Return (x, y) of the center of cell containing provided text 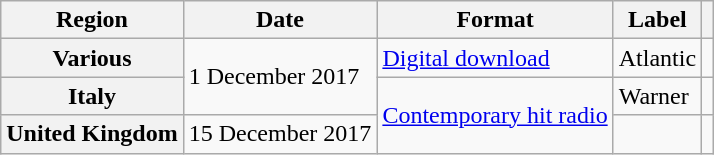
Various (92, 58)
Region (92, 20)
Digital download (495, 58)
Atlantic (657, 58)
1 December 2017 (280, 77)
Format (495, 20)
Warner (657, 96)
Label (657, 20)
Contemporary hit radio (495, 115)
Date (280, 20)
Italy (92, 96)
United Kingdom (92, 134)
15 December 2017 (280, 134)
